Identify which cell holds the provided text, then report its [x, y] central coordinate. 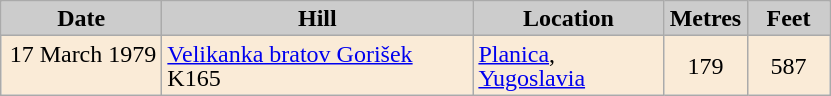
Hill [318, 18]
Location [568, 18]
179 [706, 66]
17 March 1979 [82, 66]
Velikanka bratov Gorišek K165 [318, 66]
Metres [706, 18]
Feet [788, 18]
Date [82, 18]
587 [788, 66]
Planica, Yugoslavia [568, 66]
